Search for the cell housing the specified text and yield its [x, y] center coordinate. 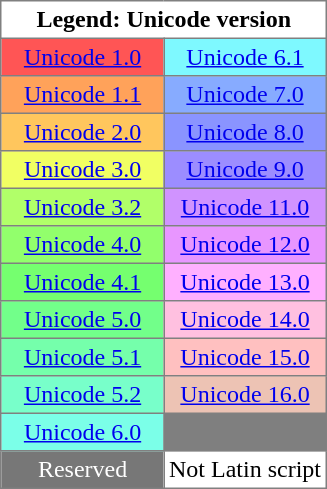
Not Latin script [245, 470]
Unicode 5.1 [82, 357]
Unicode 1.1 [82, 95]
Unicode 4.0 [82, 245]
Unicode 6.0 [82, 432]
Unicode 15.0 [245, 357]
Unicode 16.0 [245, 395]
Unicode 3.2 [82, 207]
Unicode 5.0 [82, 320]
Legend: Unicode version [164, 20]
Unicode 8.0 [245, 132]
Unicode 6.1 [245, 57]
Unicode 11.0 [245, 207]
Reserved [82, 470]
Unicode 7.0 [245, 95]
Unicode 2.0 [82, 132]
Unicode 9.0 [245, 170]
Unicode 13.0 [245, 282]
Unicode 1.0 [82, 57]
Unicode 12.0 [245, 245]
Unicode 5.2 [82, 395]
Unicode 4.1 [82, 282]
Unicode 14.0 [245, 320]
Unicode 3.0 [82, 170]
